Capture the cell that displays the provided text and extract its (x, y) central coordinate. 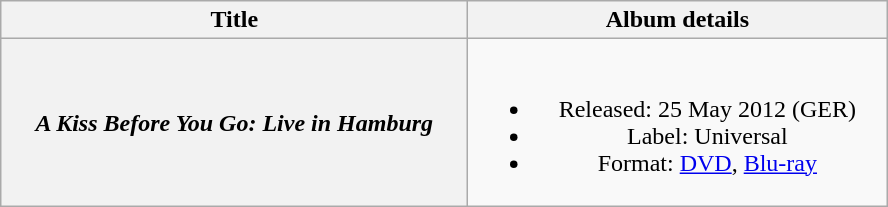
A Kiss Before You Go: Live in Hamburg (234, 122)
Album details (678, 20)
Released: 25 May 2012 (GER)Label: UniversalFormat: DVD, Blu-ray (678, 122)
Title (234, 20)
